Provide the [x, y] coordinate of the cell's center where the given text is located.  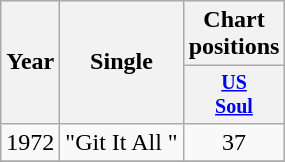
"Git It All " [122, 142]
Chart positions [234, 34]
37 [234, 142]
1972 [30, 142]
USSoul [234, 94]
Single [122, 62]
Year [30, 62]
